Locate the cell with the specified text and output its (x, y) center coordinate. 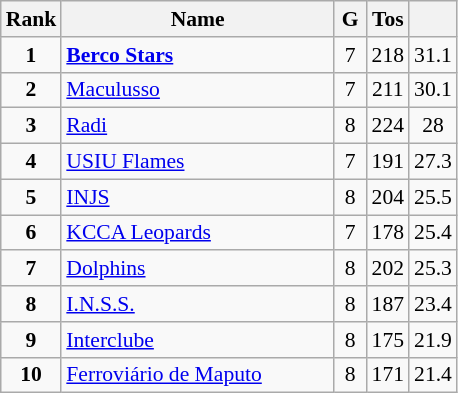
KCCA Leopards (198, 233)
G (350, 19)
175 (388, 340)
Berco Stars (198, 55)
6 (32, 233)
171 (388, 375)
191 (388, 162)
Dolphins (198, 269)
25.4 (433, 233)
Maculusso (198, 90)
21.4 (433, 375)
I.N.S.S. (198, 304)
211 (388, 90)
9 (32, 340)
23.4 (433, 304)
187 (388, 304)
1 (32, 55)
204 (388, 197)
10 (32, 375)
5 (32, 197)
Interclube (198, 340)
INJS (198, 197)
21.9 (433, 340)
178 (388, 233)
Ferroviário de Maputo (198, 375)
Radi (198, 126)
218 (388, 55)
4 (32, 162)
3 (32, 126)
30.1 (433, 90)
Tos (388, 19)
Rank (32, 19)
224 (388, 126)
2 (32, 90)
25.3 (433, 269)
25.5 (433, 197)
USIU Flames (198, 162)
27.3 (433, 162)
31.1 (433, 55)
Name (198, 19)
202 (388, 269)
28 (433, 126)
